Output the [x, y] coordinate of the center of the cell containing the given text.  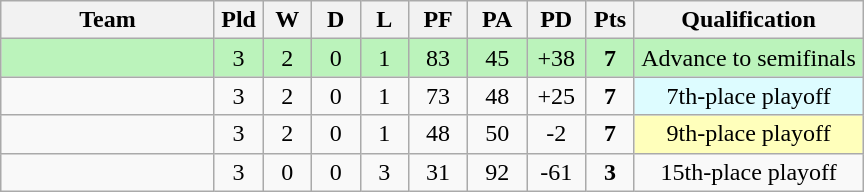
Advance to semifinals [748, 58]
15th-place playoff [748, 172]
50 [498, 134]
+38 [556, 58]
D [336, 20]
L [384, 20]
Pts [610, 20]
31 [438, 172]
92 [498, 172]
+25 [556, 96]
7th-place playoff [748, 96]
PD [556, 20]
W [288, 20]
73 [438, 96]
Qualification [748, 20]
9th-place playoff [748, 134]
83 [438, 58]
45 [498, 58]
PF [438, 20]
PA [498, 20]
Team [108, 20]
Pld [238, 20]
-61 [556, 172]
-2 [556, 134]
